Determine the [x, y] coordinate at the center of the cell enclosing the given text.  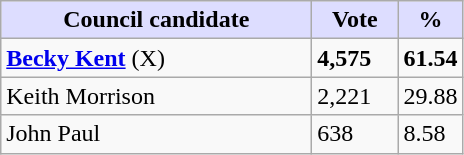
29.88 [430, 96]
Vote [355, 20]
Becky Kent (X) [156, 58]
4,575 [355, 58]
Keith Morrison [156, 96]
61.54 [430, 58]
John Paul [156, 134]
2,221 [355, 96]
638 [355, 134]
8.58 [430, 134]
Council candidate [156, 20]
% [430, 20]
